Detect which cell encompasses the target text, then output its (X, Y) center coordinate. 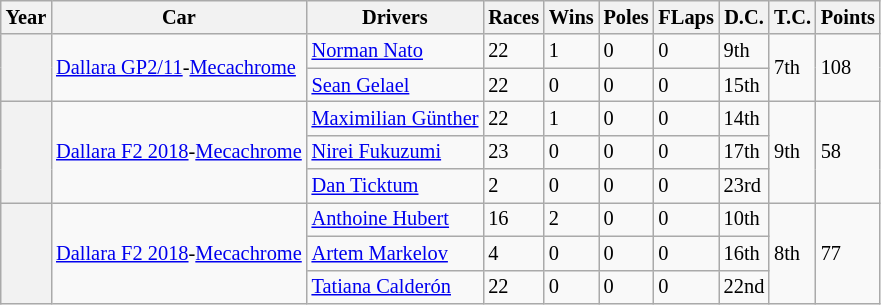
10th (744, 219)
23rd (744, 186)
Dan Ticktum (396, 186)
22nd (744, 287)
15th (744, 85)
17th (744, 152)
4 (514, 253)
Norman Nato (396, 51)
Year (26, 17)
Nirei Fukuzumi (396, 152)
58 (848, 152)
14th (744, 118)
D.C. (744, 17)
Sean Gelael (396, 85)
Dallara GP2/11-Mecachrome (178, 68)
Drivers (396, 17)
16 (514, 219)
Wins (572, 17)
77 (848, 252)
Anthoine Hubert (396, 219)
7th (792, 68)
8th (792, 252)
T.C. (792, 17)
Tatiana Calderón (396, 287)
Car (178, 17)
23 (514, 152)
Points (848, 17)
108 (848, 68)
Maximilian Günther (396, 118)
16th (744, 253)
Poles (626, 17)
FLaps (686, 17)
Races (514, 17)
Artem Markelov (396, 253)
